Detect which cell encompasses the target text, then output its [x, y] center coordinate. 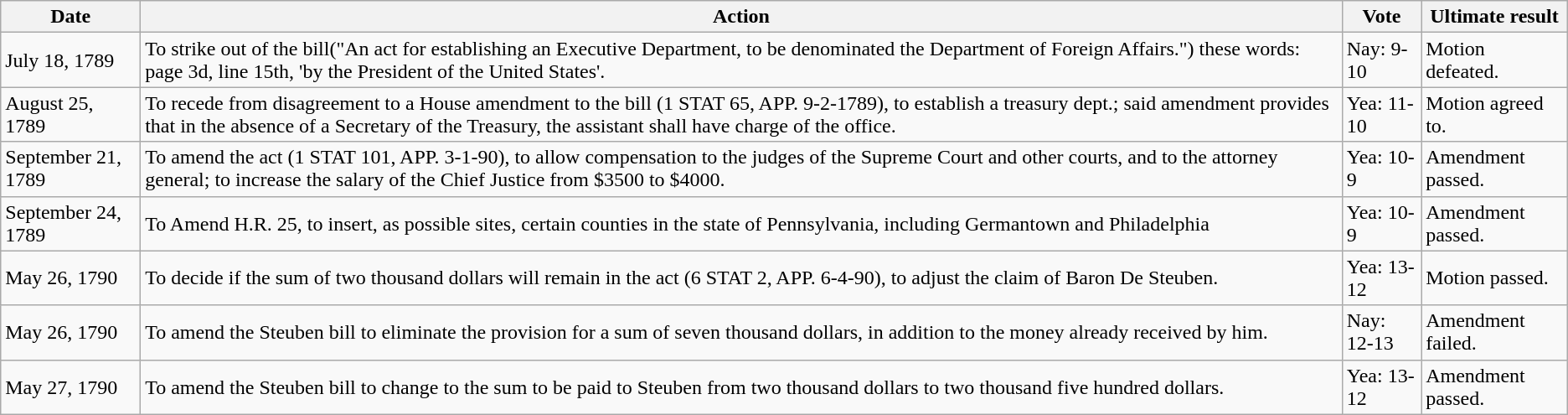
May 27, 1790 [70, 387]
Motion agreed to. [1494, 114]
To amend the Steuben bill to eliminate the provision for a sum of seven thousand dollars, in addition to the money already received by him. [742, 332]
September 21, 1789 [70, 169]
Nay: 12-13 [1381, 332]
July 18, 1789 [70, 60]
Motion passed. [1494, 278]
August 25, 1789 [70, 114]
Nay: 9-10 [1381, 60]
To decide if the sum of two thousand dollars will remain in the act (6 STAT 2, APP. 6-4-90), to adjust the claim of Baron De Steuben. [742, 278]
Ultimate result [1494, 17]
Yea: 11-10 [1381, 114]
September 24, 1789 [70, 223]
Action [742, 17]
To amend the Steuben bill to change to the sum to be paid to Steuben from two thousand dollars to two thousand five hundred dollars. [742, 387]
Date [70, 17]
Vote [1381, 17]
Motion defeated. [1494, 60]
To Amend H.R. 25, to insert, as possible sites, certain counties in the state of Pennsylvania, including Germantown and Philadelphia [742, 223]
Amendment failed. [1494, 332]
